Determine the (x, y) coordinate at the center of the cell enclosing the given text.  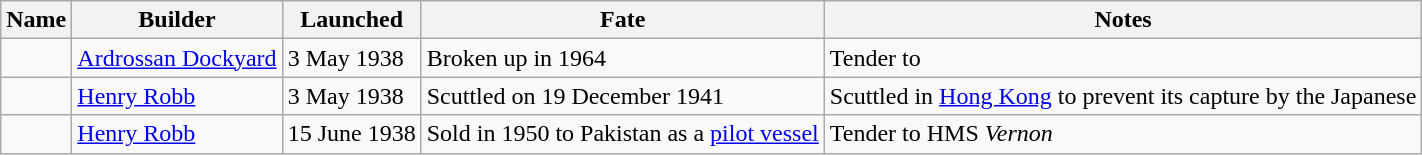
Notes (1123, 20)
Tender to HMS Vernon (1123, 134)
Launched (352, 20)
Ardrossan Dockyard (177, 58)
Fate (622, 20)
15 June 1938 (352, 134)
Scuttled on 19 December 1941 (622, 96)
Sold in 1950 to Pakistan as a pilot vessel (622, 134)
Name (36, 20)
Builder (177, 20)
Tender to (1123, 58)
Broken up in 1964 (622, 58)
Scuttled in Hong Kong to prevent its capture by the Japanese (1123, 96)
